Extract the [x, y] coordinate from the center of the cell holding the provided text.  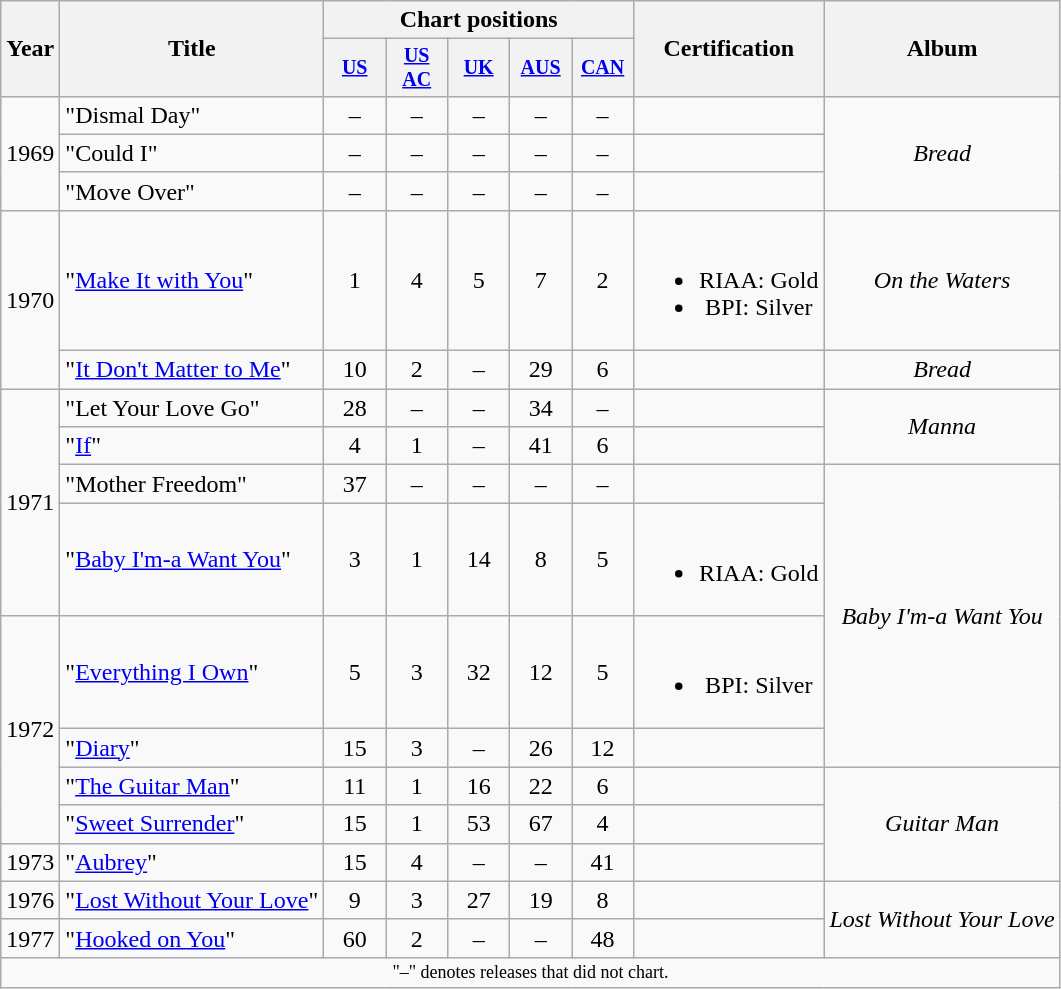
53 [479, 824]
RIAA: GoldBPI: Silver [729, 280]
9 [355, 900]
Year [30, 49]
1971 [30, 502]
34 [541, 408]
37 [355, 484]
Certification [729, 49]
"–" denotes releases that did not chart. [530, 972]
60 [355, 938]
RIAA: Gold [729, 560]
1972 [30, 730]
1973 [30, 862]
"Make It with You" [192, 280]
"It Don't Matter to Me" [192, 370]
16 [479, 786]
"Aubrey" [192, 862]
US AC [417, 68]
29 [541, 370]
"Move Over" [192, 191]
UK [479, 68]
1976 [30, 900]
"Mother Freedom" [192, 484]
"Diary" [192, 748]
"Baby I'm-a Want You" [192, 560]
32 [479, 672]
Title [192, 49]
Chart positions [479, 20]
67 [541, 824]
1977 [30, 938]
BPI: Silver [729, 672]
Guitar Man [942, 824]
48 [603, 938]
"Lost Without Your Love" [192, 900]
Lost Without Your Love [942, 919]
"Everything I Own" [192, 672]
10 [355, 370]
"Hooked on You" [192, 938]
1969 [30, 153]
28 [355, 408]
Baby I'm-a Want You [942, 616]
"The Guitar Man" [192, 786]
Album [942, 49]
19 [541, 900]
Manna [942, 427]
"Dismal Day" [192, 115]
"Could I" [192, 153]
On the Waters [942, 280]
CAN [603, 68]
"If" [192, 446]
26 [541, 748]
11 [355, 786]
14 [479, 560]
AUS [541, 68]
"Sweet Surrender" [192, 824]
22 [541, 786]
"Let Your Love Go" [192, 408]
1970 [30, 299]
27 [479, 900]
US [355, 68]
7 [541, 280]
